Locate the cell with the specified text and output its (x, y) center coordinate. 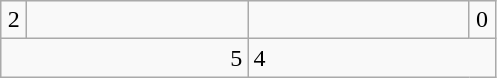
4 (372, 58)
5 (124, 58)
2 (14, 20)
0 (482, 20)
